For the text-containing cell, return its midpoint in [X, Y] coordinate format. 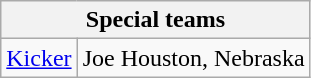
Kicker [39, 58]
Special teams [156, 20]
Joe Houston, Nebraska [194, 58]
